Locate the cell with the specified text and output its [x, y] center coordinate. 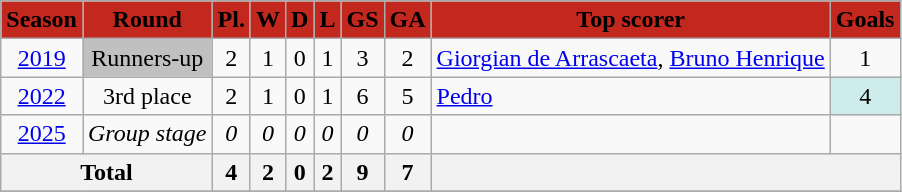
Runners-up [147, 58]
Season [42, 20]
6 [362, 96]
Total [106, 172]
2022 [42, 96]
L [328, 20]
Giorgian de Arrascaeta, Bruno Henrique [630, 58]
3rd place [147, 96]
Group stage [147, 134]
3 [362, 58]
D [299, 20]
9 [362, 172]
GS [362, 20]
7 [408, 172]
W [268, 20]
Pl. [231, 20]
2025 [42, 134]
Top scorer [630, 20]
5 [408, 96]
2019 [42, 58]
Round [147, 20]
Goals [865, 20]
GA [408, 20]
Pedro [630, 96]
